From the cell containing the given text, extract its center point as [X, Y] coordinate. 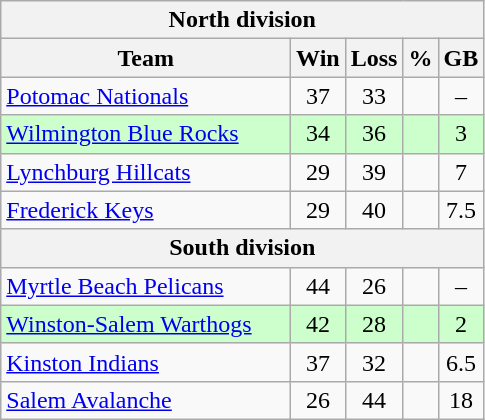
North division [242, 20]
33 [374, 96]
7 [461, 172]
6.5 [461, 362]
Myrtle Beach Pelicans [146, 286]
% [420, 58]
Potomac Nationals [146, 96]
Lynchburg Hillcats [146, 172]
Winston-Salem Warthogs [146, 324]
Wilmington Blue Rocks [146, 134]
39 [374, 172]
Salem Avalanche [146, 400]
Team [146, 58]
34 [318, 134]
40 [374, 210]
2 [461, 324]
36 [374, 134]
Kinston Indians [146, 362]
Loss [374, 58]
42 [318, 324]
32 [374, 362]
18 [461, 400]
7.5 [461, 210]
Win [318, 58]
Frederick Keys [146, 210]
South division [242, 248]
GB [461, 58]
3 [461, 134]
28 [374, 324]
